Output the [X, Y] coordinate of the center of the cell containing the given text.  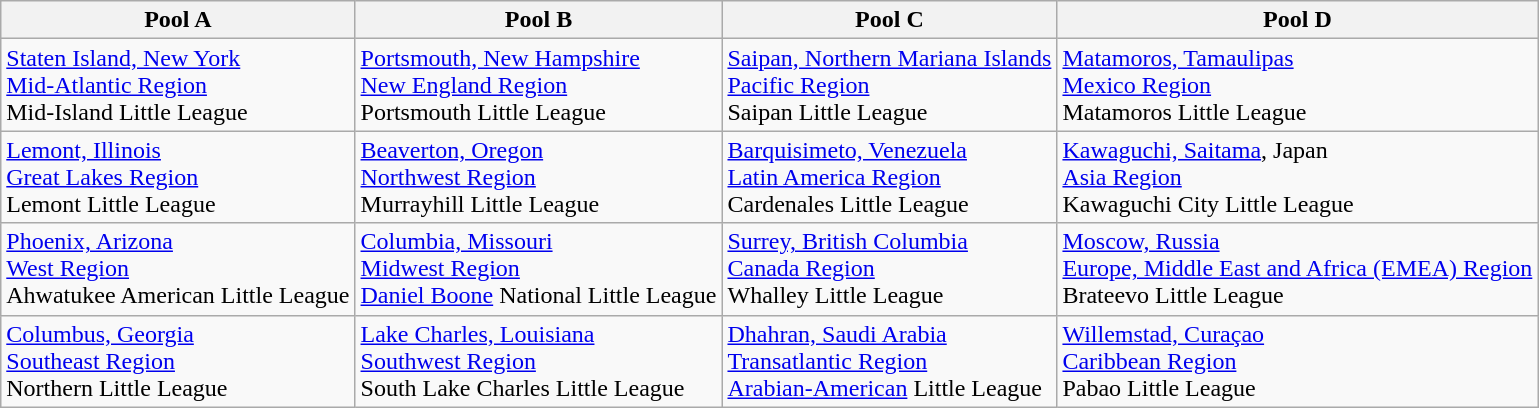
Pool A [178, 20]
Lemont, IllinoisGreat Lakes RegionLemont Little League [178, 177]
Barquisimeto, VenezuelaLatin America RegionCardenales Little League [890, 177]
Saipan, Northern Mariana IslandsPacific RegionSaipan Little League [890, 85]
Portsmouth, New HampshireNew England RegionPortsmouth Little League [538, 85]
Lake Charles, LouisianaSouthwest RegionSouth Lake Charles Little League [538, 361]
Pool C [890, 20]
Kawaguchi, Saitama, JapanAsia RegionKawaguchi City Little League [1298, 177]
Matamoros, Tamaulipas Mexico RegionMatamoros Little League [1298, 85]
Surrey, British Columbia Canada RegionWhalley Little League [890, 269]
Phoenix, ArizonaWest RegionAhwatukee American Little League [178, 269]
Dhahran, Saudi ArabiaTransatlantic RegionArabian-American Little League [890, 361]
Willemstad, CuraçaoCaribbean RegionPabao Little League [1298, 361]
Pool D [1298, 20]
Columbia, MissouriMidwest RegionDaniel Boone National Little League [538, 269]
Moscow, RussiaEurope, Middle East and Africa (EMEA) RegionBrateevo Little League [1298, 269]
Columbus, GeorgiaSoutheast RegionNorthern Little League [178, 361]
Staten Island, New YorkMid-Atlantic RegionMid-Island Little League [178, 85]
Beaverton, OregonNorthwest RegionMurrayhill Little League [538, 177]
Pool B [538, 20]
